Detect which cell encompasses the target text, then output its [x, y] center coordinate. 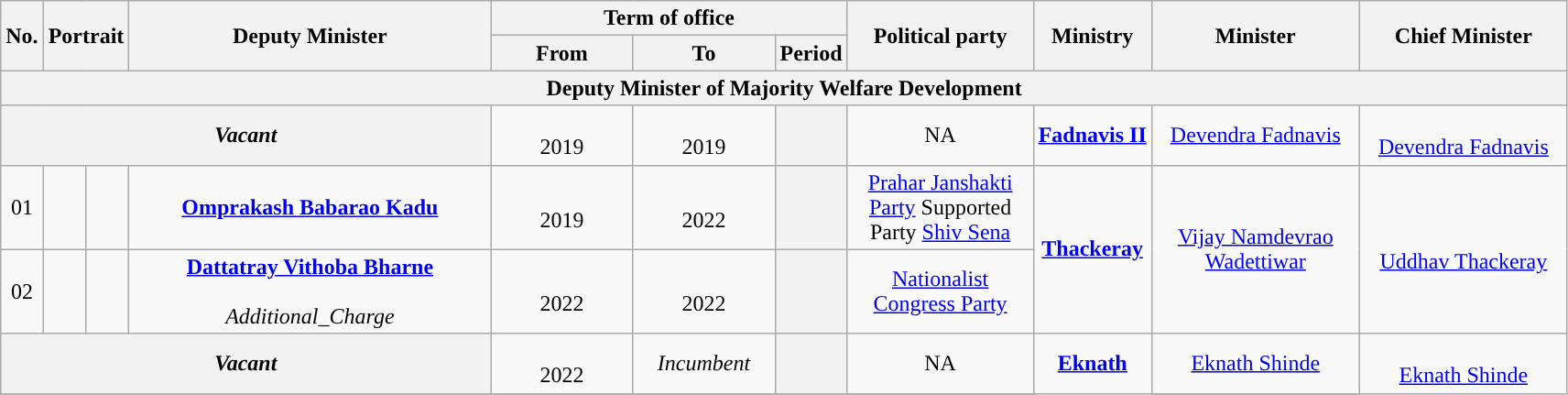
Term of office [669, 18]
Ministry [1092, 36]
Political party [940, 36]
Deputy Minister [310, 36]
Vijay Namdevrao Wadettiwar [1255, 249]
Fadnavis II [1092, 136]
Nationalist Congress Party [940, 291]
Deputy Minister of Majority Welfare Development [784, 88]
Omprakash Babarao Kadu [310, 207]
From [562, 53]
To [703, 53]
Dattatray Vithoba Bharne Additional_Charge [310, 291]
02 [22, 291]
Minister [1255, 36]
Chief Minister [1464, 36]
Period [811, 53]
Eknath [1092, 363]
Prahar Janshakti Party Supported Party Shiv Sena [940, 207]
01 [22, 207]
Incumbent [703, 363]
Thackeray [1092, 249]
Uddhav Thackeray [1464, 249]
No. [22, 36]
Portrait [86, 36]
